Return the (x, y) coordinate for the center point of the cell that contains the specified text.  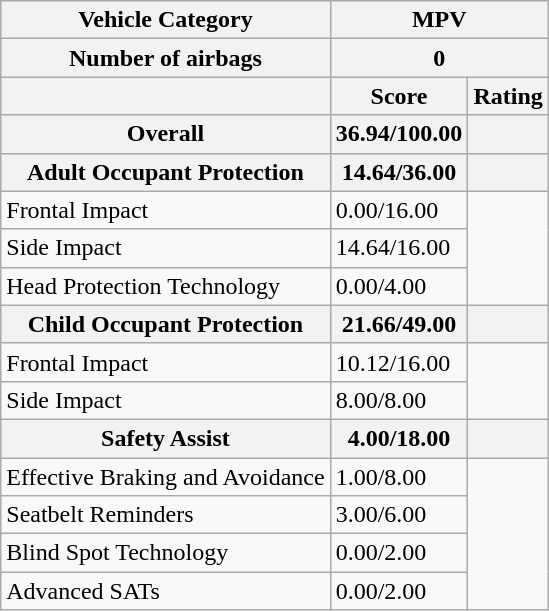
Blind Spot Technology (166, 553)
14.64/36.00 (399, 172)
Head Protection Technology (166, 286)
Vehicle Category (166, 20)
Seatbelt Reminders (166, 515)
36.94/100.00 (399, 134)
0 (439, 58)
Advanced SATs (166, 591)
Child Occupant Protection (166, 324)
14.64/16.00 (399, 248)
Safety Assist (166, 438)
21.66/49.00 (399, 324)
8.00/8.00 (399, 400)
4.00/18.00 (399, 438)
Adult Occupant Protection (166, 172)
MPV (439, 20)
Score (399, 96)
0.00/4.00 (399, 286)
10.12/16.00 (399, 362)
Overall (166, 134)
0.00/16.00 (399, 210)
Rating (508, 96)
Effective Braking and Avoidance (166, 477)
Number of airbags (166, 58)
1.00/8.00 (399, 477)
3.00/6.00 (399, 515)
